Capture the cell that displays the provided text and extract its (x, y) central coordinate. 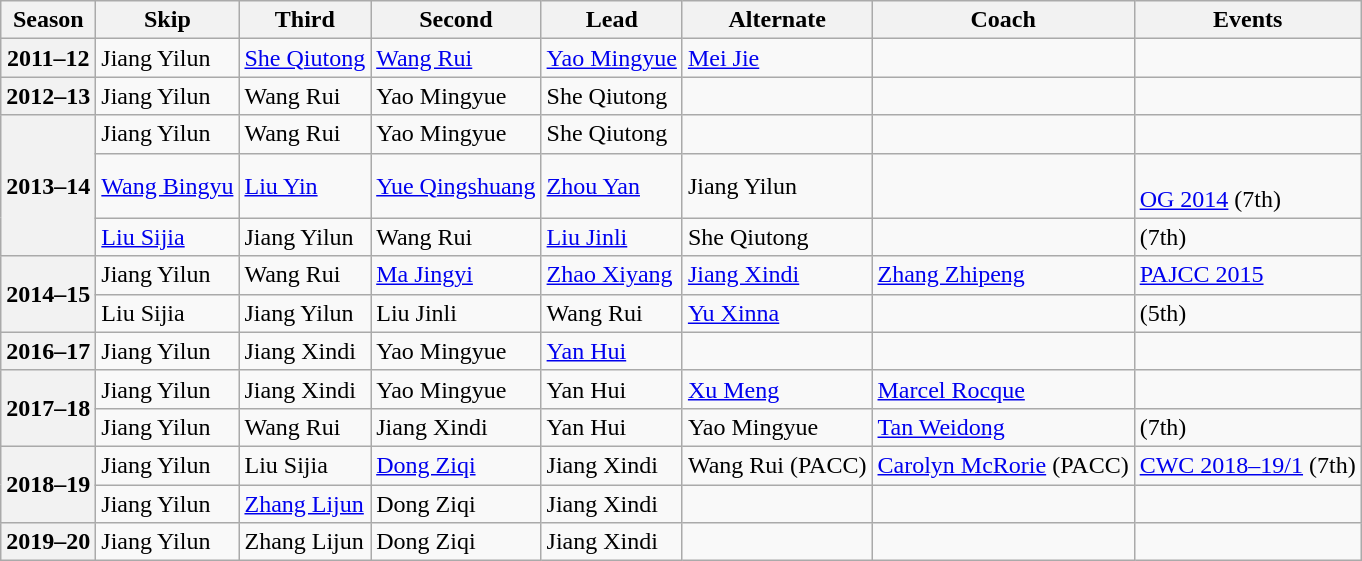
2012–13 (48, 96)
PAJCC 2015 (1248, 275)
Zhang Zhipeng (1003, 275)
Third (305, 20)
Lead (612, 20)
Yue Qingshuang (456, 186)
Zhou Yan (612, 186)
Carolyn McRorie (PACC) (1003, 465)
Wang Rui (PACC) (777, 465)
Yu Xinna (777, 313)
(5th) (1248, 313)
Coach (1003, 20)
Mei Jie (777, 58)
Skip (168, 20)
Alternate (777, 20)
OG 2014 (7th) (1248, 186)
2011–12 (48, 58)
2019–20 (48, 542)
2017–18 (48, 408)
2013–14 (48, 186)
2016–17 (48, 351)
2014–15 (48, 294)
CWC 2018–19/1 (7th) (1248, 465)
Liu Yin (305, 186)
Tan Weidong (1003, 427)
Zhao Xiyang (612, 275)
Ma Jingyi (456, 275)
Season (48, 20)
Xu Meng (777, 389)
Wang Bingyu (168, 186)
Marcel Rocque (1003, 389)
Second (456, 20)
2018–19 (48, 484)
Events (1248, 20)
